Identify which cell holds the provided text, then report its [X, Y] central coordinate. 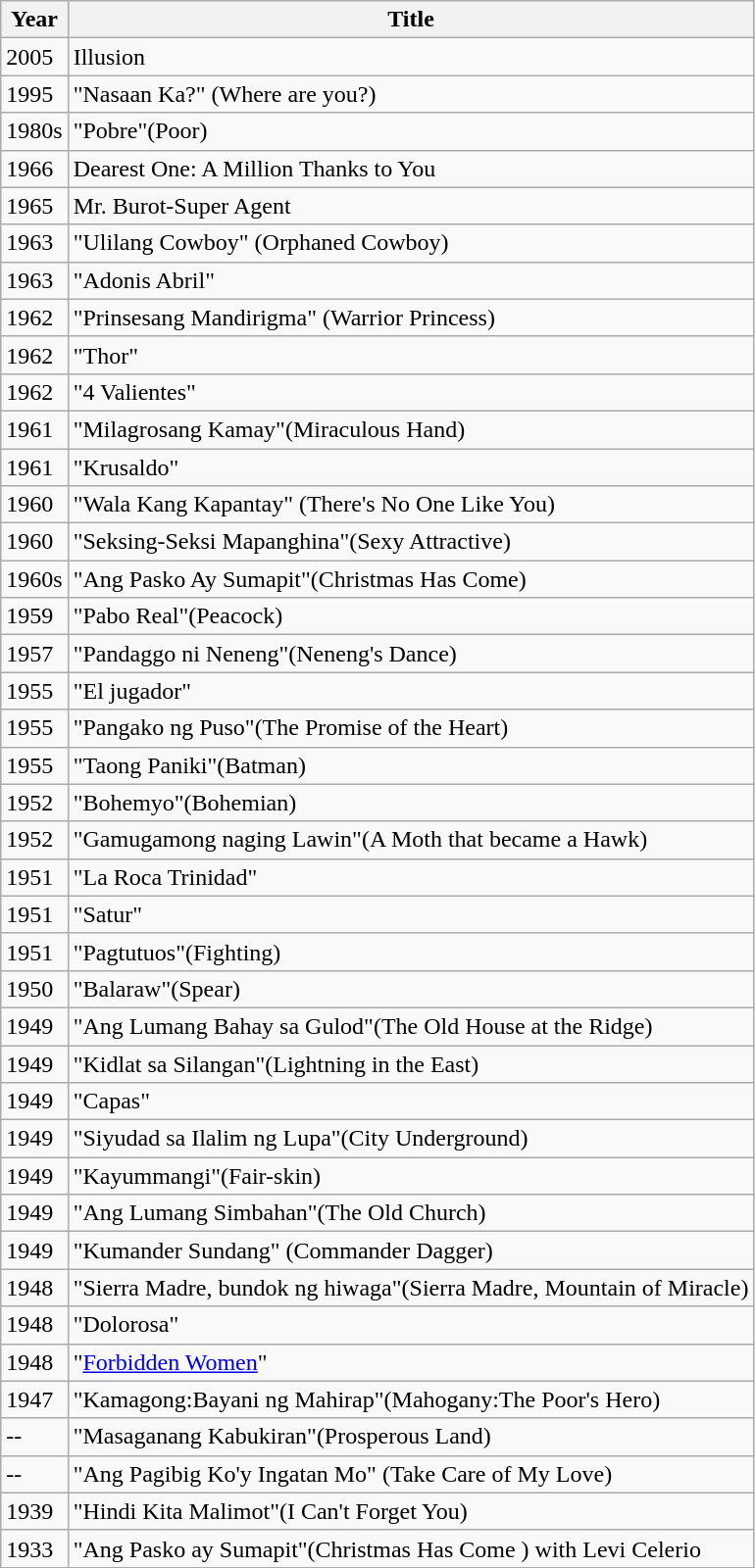
2005 [34, 57]
"Masaganang Kabukiran"(Prosperous Land) [411, 1437]
1966 [34, 169]
Illusion [411, 57]
1995 [34, 94]
Year [34, 20]
"Ang Pagibig Ko'y Ingatan Mo" (Take Care of My Love) [411, 1474]
1950 [34, 989]
"Pabo Real"(Peacock) [411, 616]
"Capas" [411, 1102]
Mr. Burot-Super Agent [411, 206]
"El jugador" [411, 691]
"Pobre"(Poor) [411, 131]
Title [411, 20]
"Ulilang Cowboy" (Orphaned Cowboy) [411, 243]
"Seksing-Seksi Mapanghina"(Sexy Attractive) [411, 542]
1965 [34, 206]
"Ang Lumang Simbahan"(The Old Church) [411, 1213]
"Hindi Kita Malimot"(I Can't Forget You) [411, 1511]
"Forbidden Women" [411, 1362]
"Kamagong:Bayani ng Mahirap"(Mahogany:The Poor's Hero) [411, 1399]
"Wala Kang Kapantay" (There's No One Like You) [411, 505]
"Milagrosang Kamay"(Miraculous Hand) [411, 429]
"Pandaggo ni Neneng"(Neneng's Dance) [411, 654]
1933 [34, 1548]
"Bohemyo"(Bohemian) [411, 803]
"Dolorosa" [411, 1325]
"Pagtutuos"(Fighting) [411, 952]
"Adonis Abril" [411, 280]
"4 Valientes" [411, 392]
"Krusaldo" [411, 467]
1957 [34, 654]
"Satur" [411, 914]
1939 [34, 1511]
"Nasaan Ka?" (Where are you?) [411, 94]
"Kayummangi"(Fair-skin) [411, 1176]
"Prinsesang Mandirigma" (Warrior Princess) [411, 318]
"Ang Pasko ay Sumapit"(Christmas Has Come ) with Levi Celerio [411, 1548]
1980s [34, 131]
1960s [34, 579]
"Pangako ng Puso"(The Promise of the Heart) [411, 728]
"Thor" [411, 355]
"Taong Paniki"(Batman) [411, 765]
1959 [34, 616]
"Ang Pasko Ay Sumapit"(Christmas Has Come) [411, 579]
Dearest One: A Million Thanks to You [411, 169]
"Sierra Madre, bundok ng hiwaga"(Sierra Madre, Mountain of Miracle) [411, 1288]
"Kidlat sa Silangan"(Lightning in the East) [411, 1063]
"Gamugamong naging Lawin"(A Moth that became a Hawk) [411, 840]
"La Roca Trinidad" [411, 877]
1947 [34, 1399]
"Balaraw"(Spear) [411, 989]
"Ang Lumang Bahay sa Gulod"(The Old House at the Ridge) [411, 1026]
"Kumander Sundang" (Commander Dagger) [411, 1250]
"Siyudad sa Ilalim ng Lupa"(City Underground) [411, 1139]
